From the cell containing the given text, extract its center point as [x, y] coordinate. 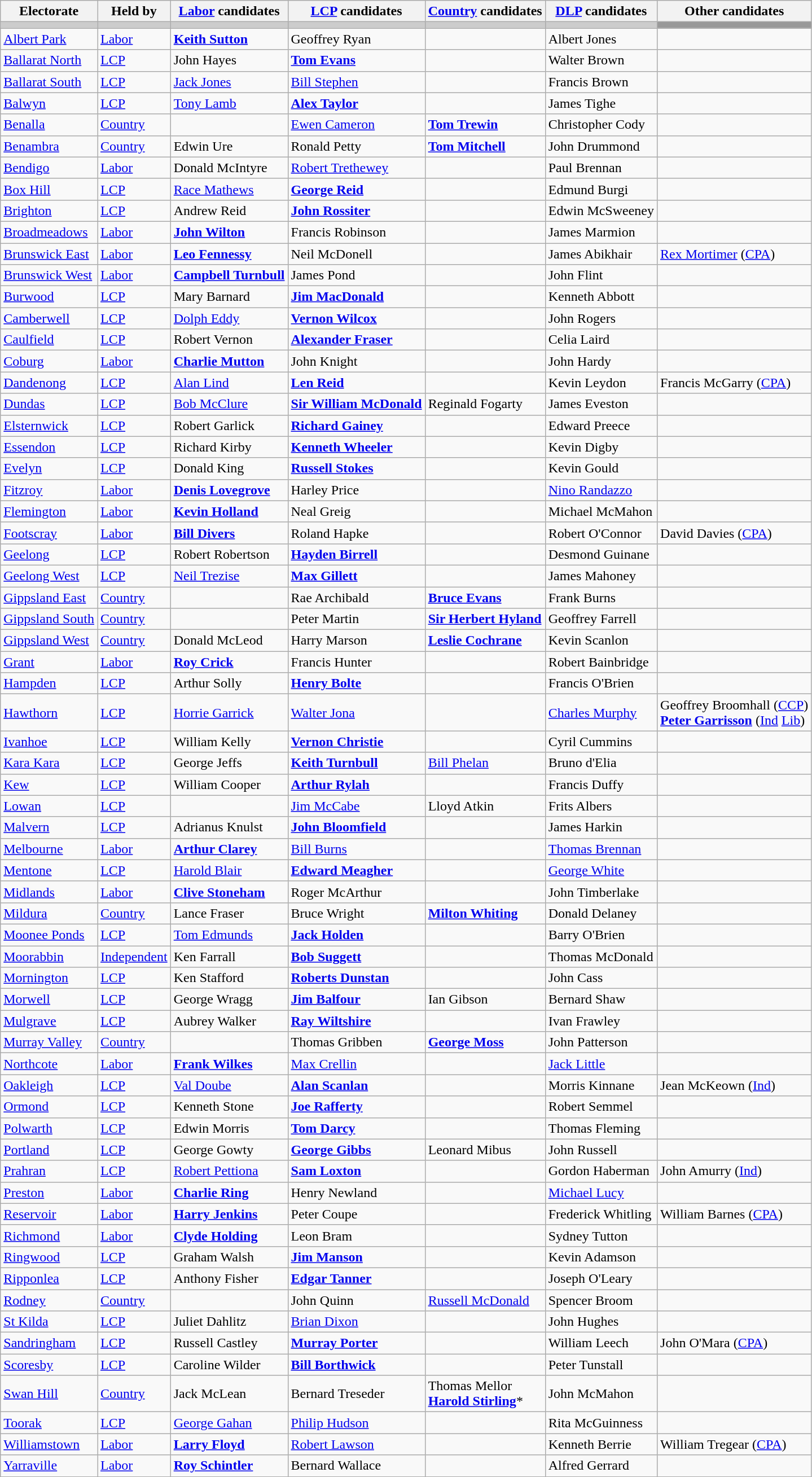
Len Reid [357, 383]
Leslie Cochrane [485, 641]
Roy Crick [229, 662]
Caulfield [49, 340]
Elsternwick [49, 426]
Morris Kinnane [601, 1085]
George White [601, 870]
John Rossiter [357, 211]
James Mahoney [601, 576]
Bendigo [49, 168]
James Marmion [601, 232]
Kevin Holland [229, 511]
Bill Burns [357, 849]
Denis Lovegrove [229, 490]
Independent [134, 957]
John Hayes [229, 60]
Geelong West [49, 576]
George Reid [357, 189]
Neal Greig [357, 511]
Leonard Mibus [485, 1150]
Tom Evans [357, 60]
Box Hill [49, 189]
Jack Jones [229, 82]
Michael McMahon [601, 511]
Sir William McDonald [357, 404]
Richmond [49, 1235]
Ken Farrall [229, 957]
Arthur Solly [229, 683]
John Hardy [601, 361]
James Harkin [601, 827]
Evelyn [49, 468]
Williamstown [49, 1444]
Burwood [49, 297]
Thomas McDonald [601, 957]
Alan Lind [229, 383]
Moorabbin [49, 957]
Mildura [49, 913]
Ken Stafford [229, 978]
Barry O'Brien [601, 935]
Graham Walsh [229, 1257]
John O'Mara (CPA) [735, 1343]
John Quinn [357, 1300]
Larry Floyd [229, 1444]
Toorak [49, 1423]
Harry Marson [357, 641]
Gordon Haberman [601, 1171]
John Drummond [601, 146]
Ivan Frawley [601, 1021]
Alex Taylor [357, 103]
Arthur Rylah [357, 784]
Dandenong [49, 383]
Edmund Burgi [601, 189]
Frits Albers [601, 806]
Geoffrey Broomhall (CCP) Peter Garrisson (Ind Lib) [735, 712]
Melbourne [49, 849]
Dolph Eddy [229, 318]
Preston [49, 1193]
Bill Stephen [357, 82]
Paul Brennan [601, 168]
Sydney Tutton [601, 1235]
James Tighe [601, 103]
Ian Gibson [485, 1000]
Geoffrey Ryan [357, 39]
Geoffrey Farrell [601, 619]
Race Mathews [229, 189]
Henry Bolte [357, 683]
Bill Divers [229, 533]
Alan Scanlan [357, 1085]
Desmond Guinane [601, 554]
Max Crellin [357, 1064]
Robert Robertson [229, 554]
Francis Duffy [601, 784]
Harley Price [357, 490]
Alexander Fraser [357, 340]
Sandringham [49, 1343]
Andrew Reid [229, 211]
Roger McArthur [357, 892]
Russell Stokes [357, 468]
Brighton [49, 211]
John Cass [601, 978]
Labor candidates [229, 11]
Campbell Turnbull [229, 275]
Kevin Adamson [601, 1257]
Kevin Digby [601, 447]
James Eveston [601, 404]
William Leech [601, 1343]
Leon Bram [357, 1235]
George Wragg [229, 1000]
Rodney [49, 1300]
Francis McGarry (CPA) [735, 383]
Walter Brown [601, 60]
Oakleigh [49, 1085]
William Tregear (CPA) [735, 1444]
William Barnes (CPA) [735, 1214]
John Russell [601, 1150]
Vernon Wilcox [357, 318]
Reginald Fogarty [485, 404]
Edwin Ure [229, 146]
Jim MacDonald [357, 297]
Robert Trethewey [357, 168]
Charlie Mutton [229, 361]
Henry Newland [357, 1193]
John Timberlake [601, 892]
Clyde Holding [229, 1235]
Hawthorn [49, 712]
Alfred Gerrard [601, 1466]
Francis Hunter [357, 662]
Donald McLeod [229, 641]
Footscray [49, 533]
Thomas Brennan [601, 849]
John McMahon [601, 1394]
George Jeffs [229, 763]
Nino Randazzo [601, 490]
Balwyn [49, 103]
Brian Dixon [357, 1322]
Peter Martin [357, 619]
Polwarth [49, 1128]
Jean McKeown (Ind) [735, 1085]
Vernon Christie [357, 742]
Gippsland West [49, 641]
Tom Mitchell [485, 146]
Bill Borthwick [357, 1365]
Bob Suggett [357, 957]
David Davies (CPA) [735, 533]
Yarraville [49, 1466]
Ripponlea [49, 1278]
John Knight [357, 361]
Sir Herbert Hyland [485, 619]
Aubrey Walker [229, 1021]
Fitzroy [49, 490]
Jack Holden [357, 935]
Kenneth Stone [229, 1107]
Malvern [49, 827]
Roberts Dunstan [357, 978]
Charlie Ring [229, 1193]
Dundas [49, 404]
Keith Turnbull [357, 763]
John Rogers [601, 318]
Neil McDonell [357, 253]
Moonee Ponds [49, 935]
Michael Lucy [601, 1193]
Keith Sutton [229, 39]
Lowan [49, 806]
Frank Wilkes [229, 1064]
Morwell [49, 1000]
Horrie Garrick [229, 712]
Held by [134, 11]
Bernard Shaw [601, 1000]
Murray Porter [357, 1343]
Sam Loxton [357, 1171]
Mentone [49, 870]
Tom Darcy [357, 1128]
Kew [49, 784]
Robert Lawson [357, 1444]
Kevin Gould [601, 468]
DLP candidates [601, 11]
Val Doube [229, 1085]
Tony Lamb [229, 103]
Brunswick West [49, 275]
Bernard Treseder [357, 1394]
Edward Meagher [357, 870]
Celia Laird [601, 340]
Ewen Cameron [357, 125]
Broadmeadows [49, 232]
Tom Edmunds [229, 935]
Bruce Evans [485, 598]
Lance Fraser [229, 913]
William Cooper [229, 784]
Midlands [49, 892]
Kenneth Wheeler [357, 447]
Kevin Scanlon [601, 641]
Kenneth Berrie [601, 1444]
Bruce Wright [357, 913]
Philip Hudson [357, 1423]
Joseph O'Leary [601, 1278]
Roy Schintler [229, 1466]
Grant [49, 662]
Mary Barnard [229, 297]
Murray Valley [49, 1042]
John Bloomfield [357, 827]
Bruno d'Elia [601, 763]
William Kelly [229, 742]
Ringwood [49, 1257]
Albert Park [49, 39]
Robert Pettiona [229, 1171]
Anthony Fisher [229, 1278]
Francis O'Brien [601, 683]
Jack Little [601, 1064]
John Hughes [601, 1322]
LCP candidates [357, 11]
Geelong [49, 554]
Walter Jona [357, 712]
Thomas Mellor Harold Stirling* [485, 1394]
Donald King [229, 468]
George Gahan [229, 1423]
Robert O'Connor [601, 533]
Coburg [49, 361]
Adrianus Knulst [229, 827]
Ballarat South [49, 82]
Francis Robinson [357, 232]
Albert Jones [601, 39]
St Kilda [49, 1322]
Edwin McSweeney [601, 211]
Clive Stoneham [229, 892]
Robert Garlick [229, 426]
Charles Murphy [601, 712]
Kara Kara [49, 763]
Gippsland South [49, 619]
Edward Preece [601, 426]
Rae Archibald [357, 598]
John Patterson [601, 1042]
Arthur Clarey [229, 849]
Ivanhoe [49, 742]
Peter Coupe [357, 1214]
Jim Balfour [357, 1000]
Russell McDonald [485, 1300]
Jim Manson [357, 1257]
Other candidates [735, 11]
Cyril Cummins [601, 742]
Benambra [49, 146]
Jack McLean [229, 1394]
Joe Rafferty [357, 1107]
Ormond [49, 1107]
Russell Castley [229, 1343]
Ronald Petty [357, 146]
Robert Bainbridge [601, 662]
Thomas Fleming [601, 1128]
Frederick Whitling [601, 1214]
Roland Hapke [357, 533]
Bernard Wallace [357, 1466]
Kenneth Abbott [601, 297]
Francis Brown [601, 82]
George Gowty [229, 1150]
Spencer Broom [601, 1300]
Caroline Wilder [229, 1365]
Lloyd Atkin [485, 806]
Robert Vernon [229, 340]
Robert Semmel [601, 1107]
Essendon [49, 447]
Reservoir [49, 1214]
Frank Burns [601, 598]
Mornington [49, 978]
Gippsland East [49, 598]
Richard Gainey [357, 426]
Flemington [49, 511]
Camberwell [49, 318]
James Abikhair [601, 253]
Christopher Cody [601, 125]
Edwin Morris [229, 1128]
Harry Jenkins [229, 1214]
Tom Trewin [485, 125]
Brunswick East [49, 253]
Rita McGuinness [601, 1423]
Peter Tunstall [601, 1365]
Thomas Gribben [357, 1042]
Ballarat North [49, 60]
Milton Whiting [485, 913]
John Flint [601, 275]
Harold Blair [229, 870]
Jim McCabe [357, 806]
Hampden [49, 683]
Leo Fennessy [229, 253]
James Pond [357, 275]
Mulgrave [49, 1021]
Richard Kirby [229, 447]
John Wilton [229, 232]
Bob McClure [229, 404]
Portland [49, 1150]
Electorate [49, 11]
Kevin Leydon [601, 383]
Donald Delaney [601, 913]
Rex Mortimer (CPA) [735, 253]
Swan Hill [49, 1394]
Scoresby [49, 1365]
Neil Trezise [229, 576]
Ray Wiltshire [357, 1021]
Bill Phelan [485, 763]
Country candidates [485, 11]
Max Gillett [357, 576]
Hayden Birrell [357, 554]
George Gibbs [357, 1150]
Juliet Dahlitz [229, 1322]
Edgar Tanner [357, 1278]
Prahran [49, 1171]
Northcote [49, 1064]
Donald McIntyre [229, 168]
Benalla [49, 125]
George Moss [485, 1042]
John Amurry (Ind) [735, 1171]
